Search for the cell housing the specified text and yield its (x, y) center coordinate. 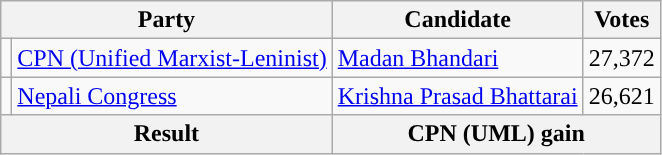
Nepali Congress (172, 96)
Candidate (458, 20)
CPN (Unified Marxist-Leninist) (172, 58)
26,621 (622, 96)
Krishna Prasad Bhattarai (458, 96)
27,372 (622, 58)
Votes (622, 20)
Result (166, 134)
CPN (UML) gain (496, 134)
Madan Bhandari (458, 58)
Party (166, 20)
